Return [X, Y] of the center of cell containing provided text 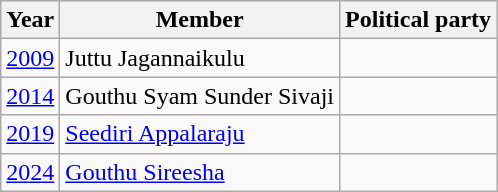
Year [30, 20]
Political party [418, 20]
Member [200, 20]
2014 [30, 96]
Seediri Appalaraju [200, 134]
2024 [30, 172]
Juttu Jagannaikulu [200, 58]
Gouthu Sireesha [200, 172]
2019 [30, 134]
Gouthu Syam Sunder Sivaji [200, 96]
2009 [30, 58]
